Identify which cell holds the provided text, then report its [x, y] central coordinate. 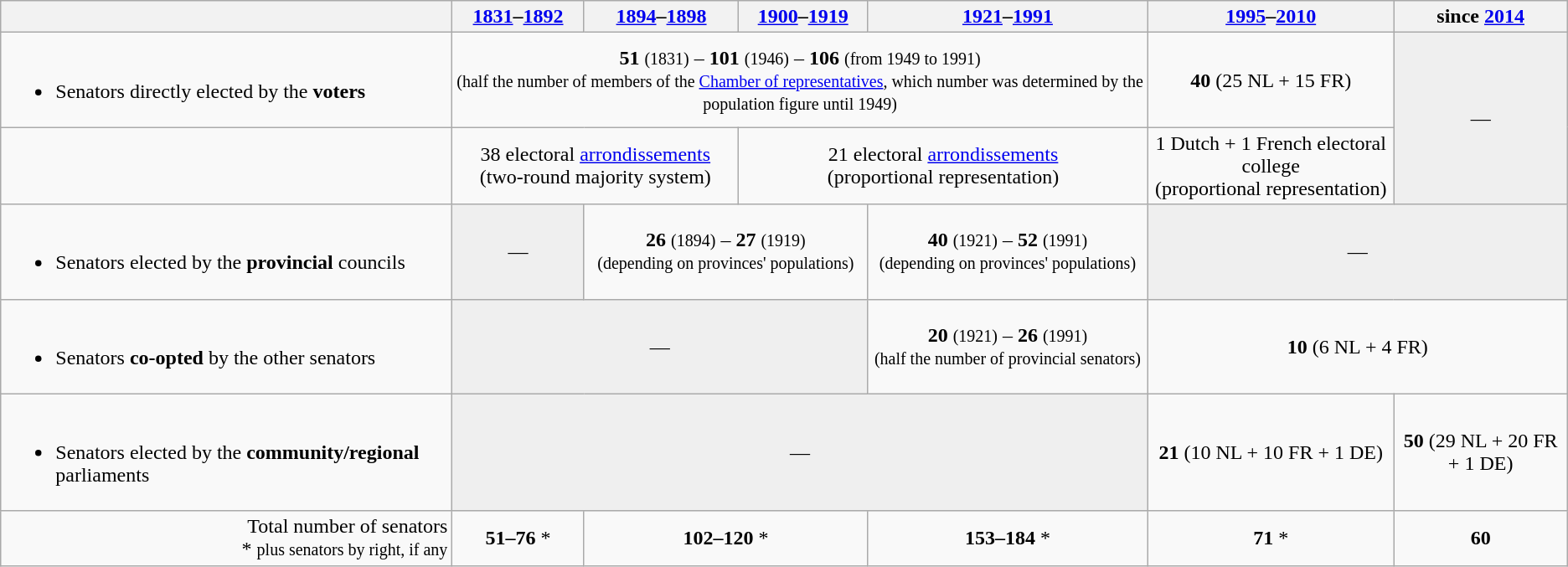
1995–2010 [1271, 17]
10 (6 NL + 4 FR) [1357, 347]
71 * [1271, 538]
Total number of senators* plus senators by right, if any [226, 538]
Senators co-opted by the other senators [226, 347]
60 [1481, 538]
21 (10 NL + 10 FR + 1 DE) [1271, 452]
153–184 * [1008, 538]
1894–1898 [662, 17]
40 (1921) – 52 (1991)(depending on provinces' populations) [1008, 251]
50 (29 NL + 20 FR + 1 DE) [1481, 452]
1921–1991 [1008, 17]
20 (1921) – 26 (1991)(half the number of provincial senators) [1008, 347]
Senators directly elected by the voters [226, 80]
Senators elected by the provincial councils [226, 251]
Senators elected by the community/regional parliaments [226, 452]
1900–1919 [803, 17]
1831–1892 [518, 17]
21 electoral arrondissements(proportional representation) [943, 166]
1 Dutch + 1 French electoral college(proportional representation) [1271, 166]
102–120 * [725, 538]
51–76 * [518, 538]
38 electoral arrondissements(two-round majority system) [596, 166]
26 (1894) – 27 (1919)(depending on provinces' populations) [725, 251]
40 (25 NL + 15 FR) [1271, 80]
since 2014 [1481, 17]
